Identify which cell holds the provided text, then report its [X, Y] central coordinate. 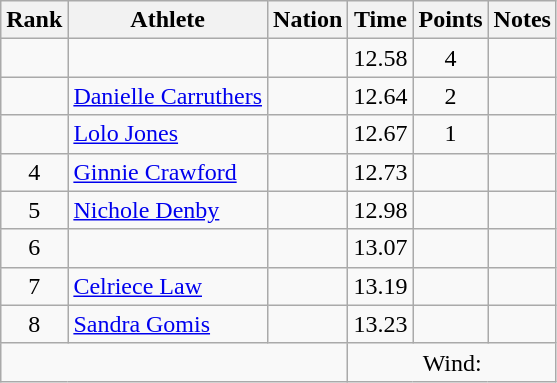
2 [450, 96]
Time [380, 20]
Lolo Jones [168, 134]
8 [34, 324]
Notes [522, 20]
5 [34, 210]
Celriece Law [168, 286]
Ginnie Crawford [168, 172]
12.98 [380, 210]
13.07 [380, 248]
13.23 [380, 324]
12.67 [380, 134]
Wind: [452, 362]
Athlete [168, 20]
12.58 [380, 58]
Nation [308, 20]
1 [450, 134]
12.64 [380, 96]
6 [34, 248]
Danielle Carruthers [168, 96]
Nichole Denby [168, 210]
Points [450, 20]
12.73 [380, 172]
Rank [34, 20]
13.19 [380, 286]
7 [34, 286]
Sandra Gomis [168, 324]
